Identify which cell holds the provided text, then report its [X, Y] central coordinate. 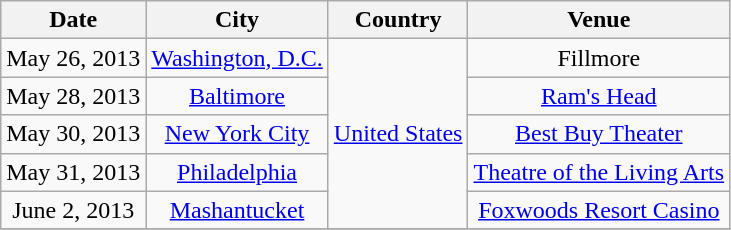
Date [74, 20]
Ram's Head [599, 96]
Baltimore [237, 96]
Venue [599, 20]
Philadelphia [237, 172]
May 28, 2013 [74, 96]
Best Buy Theater [599, 134]
United States [398, 134]
May 31, 2013 [74, 172]
New York City [237, 134]
Fillmore [599, 58]
Mashantucket [237, 210]
Washington, D.C. [237, 58]
May 30, 2013 [74, 134]
Country [398, 20]
May 26, 2013 [74, 58]
City [237, 20]
Theatre of the Living Arts [599, 172]
June 2, 2013 [74, 210]
Foxwoods Resort Casino [599, 210]
